From the cell containing the given text, extract its center point as (x, y) coordinate. 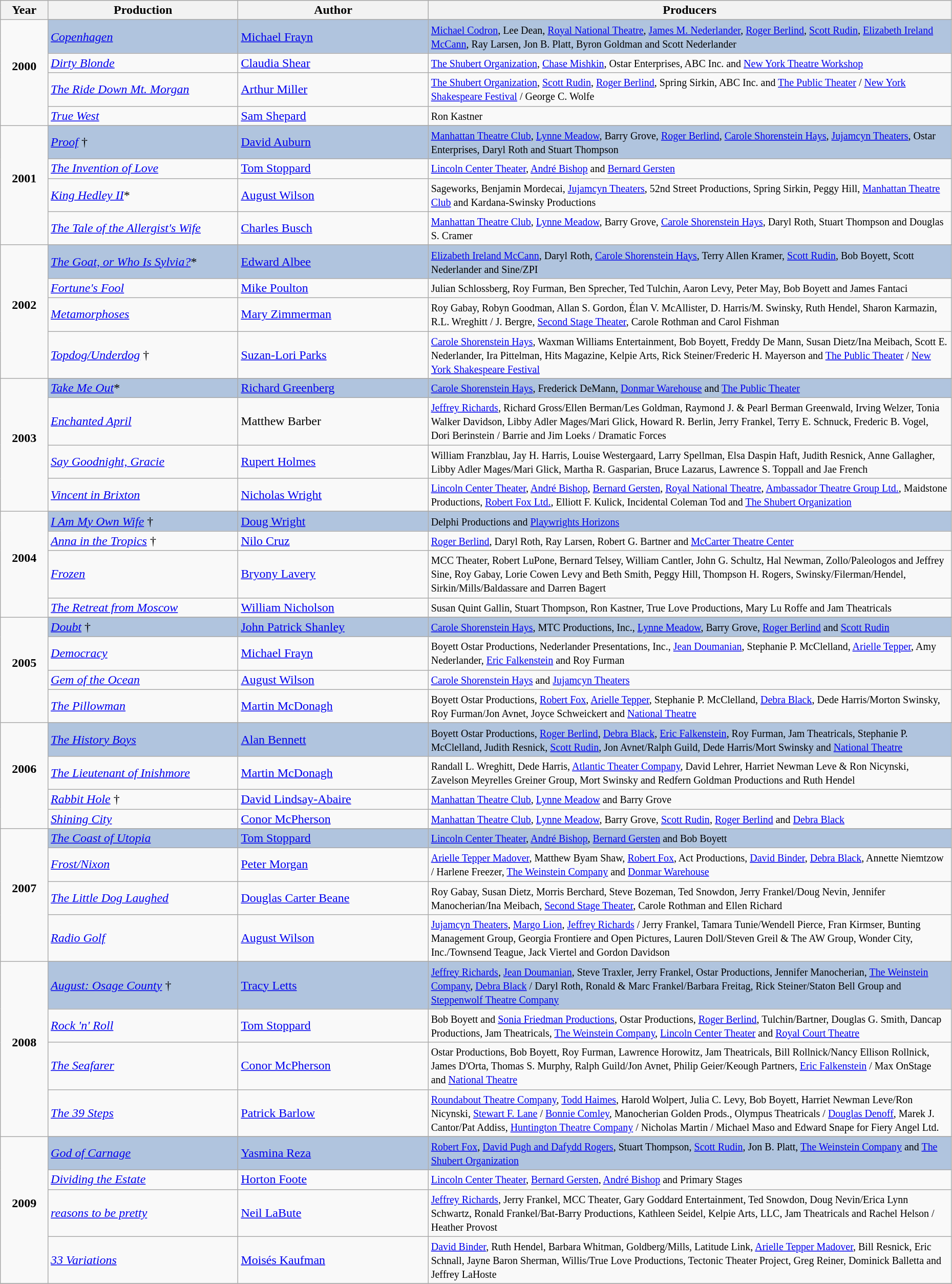
Production (143, 10)
Matthew Barber (333, 422)
Bryony Lavery (333, 574)
Manhattan Theatre Club, Lynne Meadow and Barry Grove (689, 799)
2007 (25, 895)
Rupert Holmes (333, 462)
True West (143, 116)
Lincoln Center Theater, André Bishop and Bernard Gersten (689, 169)
King Hedley II* (143, 195)
Douglas Carter Beane (333, 898)
Frozen (143, 574)
Proof † (143, 142)
Yasmina Reza (333, 1153)
William Nicholson (333, 607)
Tracy Letts (333, 985)
The Retreat from Moscow (143, 607)
The Tale of the Allergist's Wife (143, 228)
Say Goodnight, Gracie (143, 462)
Carole Shorenstein Hays and Jujamcyn Theaters (689, 680)
2004 (25, 564)
Horton Foote (333, 1180)
Robert Fox, David Pugh and Dafydd Rogers, Stuart Thompson, Scott Rudin, Jon B. Platt, The Weinstein Company and The Shubert Organization (689, 1153)
Topdog/Underdog † (143, 354)
Peter Morgan (333, 865)
Gem of the Ocean (143, 680)
Enchanted April (143, 422)
Radio Golf (143, 938)
The Invention of Love (143, 169)
Metamorphoses (143, 314)
Dirty Blonde (143, 63)
I Am My Own Wife † (143, 521)
Nicholas Wright (333, 495)
Frost/Nixon (143, 865)
God of Carnage (143, 1153)
Sam Shepard (333, 116)
Author (333, 10)
2003 (25, 445)
Mike Poulton (333, 288)
Neil LaBute (333, 1213)
The Coast of Utopia (143, 838)
Lincoln Center Theater, André Bishop, Bernard Gersten and Bob Boyett (689, 838)
Elizabeth Ireland McCann, Daryl Roth, Carole Shorenstein Hays, Terry Allen Kramer, Scott Rudin, Bob Boyett, Scott Nederlander and Sine/ZPI (689, 261)
Fortune's Fool (143, 288)
Moisés Kaufman (333, 1260)
Edward Albee (333, 261)
Roger Berlind, Daryl Roth, Ray Larsen, Robert G. Bartner and McCarter Theatre Center (689, 541)
Shining City (143, 819)
Manhattan Theatre Club, Lynne Meadow, Barry Grove, Carole Shorenstein Hays, Daryl Roth, Stuart Thompson and Douglas S. Cramer (689, 228)
Suzan-Lori Parks (333, 354)
Democracy (143, 654)
Anna in the Tropics † (143, 541)
Claudia Shear (333, 63)
2000 (25, 73)
The Lieutenant of Inishmore (143, 772)
2005 (25, 670)
Rabbit Hole † (143, 799)
Producers (689, 10)
reasons to be pretty (143, 1213)
Charles Busch (333, 228)
Rock 'n' Roll (143, 1025)
Copenhagen (143, 37)
Delphi Productions and Playwrights Horizons (689, 521)
Ron Kastner (689, 116)
Manhattan Theatre Club, Lynne Meadow, Barry Grove, Scott Rudin, Roger Berlind and Debra Black (689, 819)
Nilo Cruz (333, 541)
August: Osage County † (143, 985)
Year (25, 10)
Arthur Miller (333, 89)
Alan Bennett (333, 740)
2009 (25, 1210)
2001 (25, 185)
33 Variations (143, 1260)
Richard Greenberg (333, 388)
2008 (25, 1049)
Lincoln Center Theater, Bernard Gersten, André Bishop and Primary Stages (689, 1180)
Patrick Barlow (333, 1113)
Julian Schlossberg, Roy Furman, Ben Sprecher, Ted Tulchin, Aaron Levy, Peter May, Bob Boyett and James Fantaci (689, 288)
Dividing the Estate (143, 1180)
The Little Dog Laughed (143, 898)
The Goat, or Who Is Sylvia?* (143, 261)
Susan Quint Gallin, Stuart Thompson, Ron Kastner, True Love Productions, Mary Lu Roffe and Jam Theatricals (689, 607)
Carole Shorenstein Hays, Frederick DeMann, Donmar Warehouse and The Public Theater (689, 388)
John Patrick Shanley (333, 627)
Take Me Out* (143, 388)
Doug Wright (333, 521)
Vincent in Brixton (143, 495)
The Seafarer (143, 1066)
Carole Shorenstein Hays, MTC Productions, Inc., Lynne Meadow, Barry Grove, Roger Berlind and Scott Rudin (689, 627)
Doubt † (143, 627)
2002 (25, 311)
The 39 Steps (143, 1113)
David Auburn (333, 142)
David Lindsay-Abaire (333, 799)
Mary Zimmerman (333, 314)
The History Boys (143, 740)
2006 (25, 775)
The Pillowman (143, 706)
The Ride Down Mt. Morgan (143, 89)
The Shubert Organization, Chase Mishkin, Ostar Enterprises, ABC Inc. and New York Theatre Workshop (689, 63)
